Return (x, y) of the center of cell containing provided text 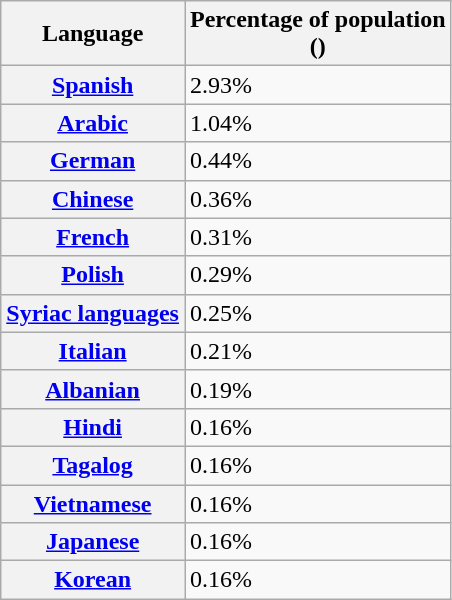
Arabic (93, 123)
German (93, 161)
Chinese (93, 199)
French (93, 237)
Vietnamese (93, 503)
1.04% (318, 123)
0.25% (318, 313)
0.19% (318, 389)
Hindi (93, 427)
Korean (93, 580)
0.36% (318, 199)
0.44% (318, 161)
Spanish (93, 85)
0.21% (318, 351)
Tagalog (93, 465)
Syriac languages (93, 313)
0.31% (318, 237)
Polish (93, 275)
Percentage of population() (318, 34)
2.93% (318, 85)
Japanese (93, 542)
Italian (93, 351)
Albanian (93, 389)
0.29% (318, 275)
Language (93, 34)
